From the cell containing the given text, extract its center point as (x, y) coordinate. 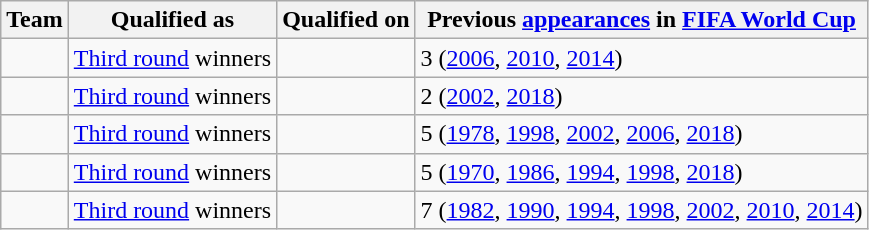
7 (1982, 1990, 1994, 1998, 2002, 2010, 2014) (642, 210)
3 (2006, 2010, 2014) (642, 58)
5 (1970, 1986, 1994, 1998, 2018) (642, 172)
Qualified as (172, 20)
Qualified on (346, 20)
2 (2002, 2018) (642, 96)
Team (35, 20)
Previous appearances in FIFA World Cup (642, 20)
5 (1978, 1998, 2002, 2006, 2018) (642, 134)
